Return the (X, Y) coordinate for the center point of the cell that contains the specified text.  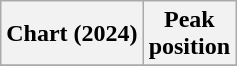
Chart (2024) (72, 34)
Peakposition (189, 34)
